Identify which cell holds the provided text, then report its [X, Y] central coordinate. 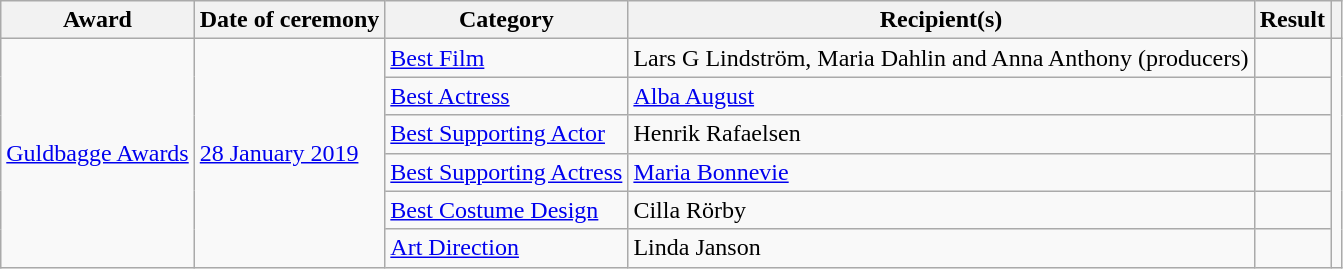
Art Direction [506, 248]
Award [98, 20]
Category [506, 20]
Result [1292, 20]
Alba August [941, 96]
Best Costume Design [506, 210]
Cilla Rörby [941, 210]
Recipient(s) [941, 20]
Best Film [506, 58]
Maria Bonnevie [941, 172]
Best Supporting Actress [506, 172]
Henrik Rafaelsen [941, 134]
28 January 2019 [290, 153]
Best Supporting Actor [506, 134]
Guldbagge Awards [98, 153]
Date of ceremony [290, 20]
Linda Janson [941, 248]
Lars G Lindström, Maria Dahlin and Anna Anthony (producers) [941, 58]
Best Actress [506, 96]
